Determine the [x, y] coordinate at the center of the cell enclosing the given text.  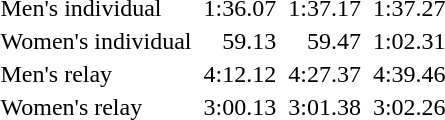
4:12.12 [240, 74]
59.47 [325, 41]
4:27.37 [325, 74]
59.13 [240, 41]
